From the cell containing the given text, extract its center point as [x, y] coordinate. 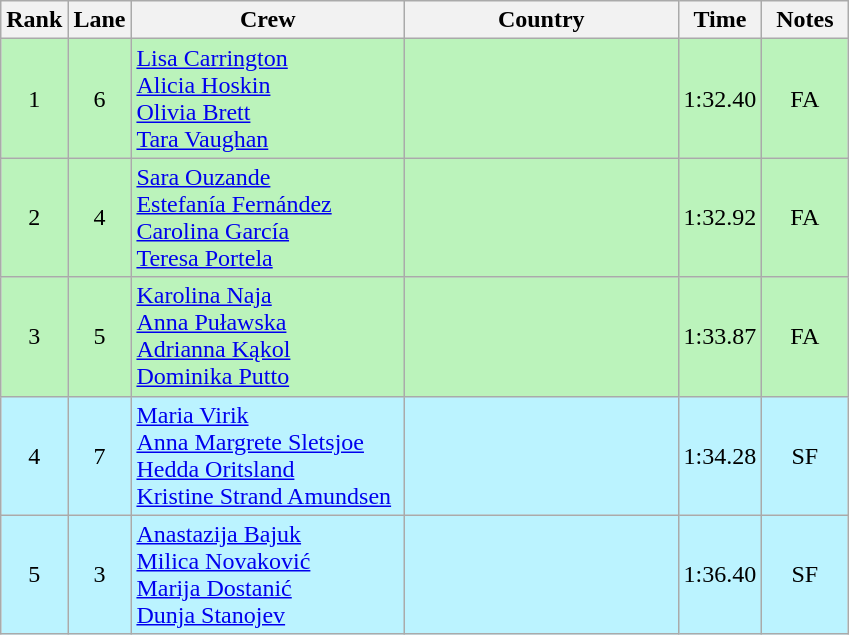
Time [720, 20]
Karolina NajaAnna PuławskaAdrianna KąkolDominika Putto [268, 336]
Rank [34, 20]
Lane [100, 20]
Maria VirikAnna Margrete SletsjoeHedda OritslandKristine Strand Amundsen [268, 456]
Crew [268, 20]
Country [541, 20]
1 [34, 98]
Anastazija BajukMilica NovakovićMarija DostanićDunja Stanojev [268, 574]
Lisa CarringtonAlicia HoskinOlivia BrettTara Vaughan [268, 98]
6 [100, 98]
1:32.40 [720, 98]
2 [34, 218]
7 [100, 456]
Notes [805, 20]
1:33.87 [720, 336]
1:34.28 [720, 456]
1:36.40 [720, 574]
Sara OuzandeEstefanía FernándezCarolina GarcíaTeresa Portela [268, 218]
1:32.92 [720, 218]
